Detect which cell encompasses the target text, then output its [X, Y] center coordinate. 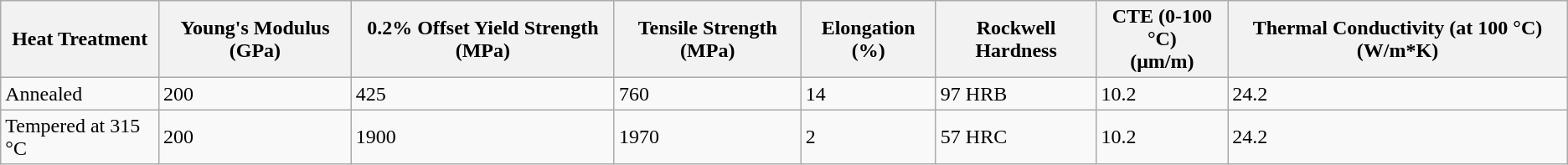
Young's Modulus (GPa) [255, 39]
1900 [482, 137]
Heat Treatment [80, 39]
CTE (0-100 °C)(μm/m) [1163, 39]
760 [707, 94]
2 [868, 137]
0.2% Offset Yield Strength (MPa) [482, 39]
97 HRB [1016, 94]
57 HRC [1016, 137]
1970 [707, 137]
Elongation (%) [868, 39]
Annealed [80, 94]
425 [482, 94]
14 [868, 94]
Tensile Strength (MPa) [707, 39]
Rockwell Hardness [1016, 39]
Tempered at 315 °C [80, 137]
Thermal Conductivity (at 100 °C) (W/m*K) [1398, 39]
